Locate the cell with the specified text and output its (X, Y) center coordinate. 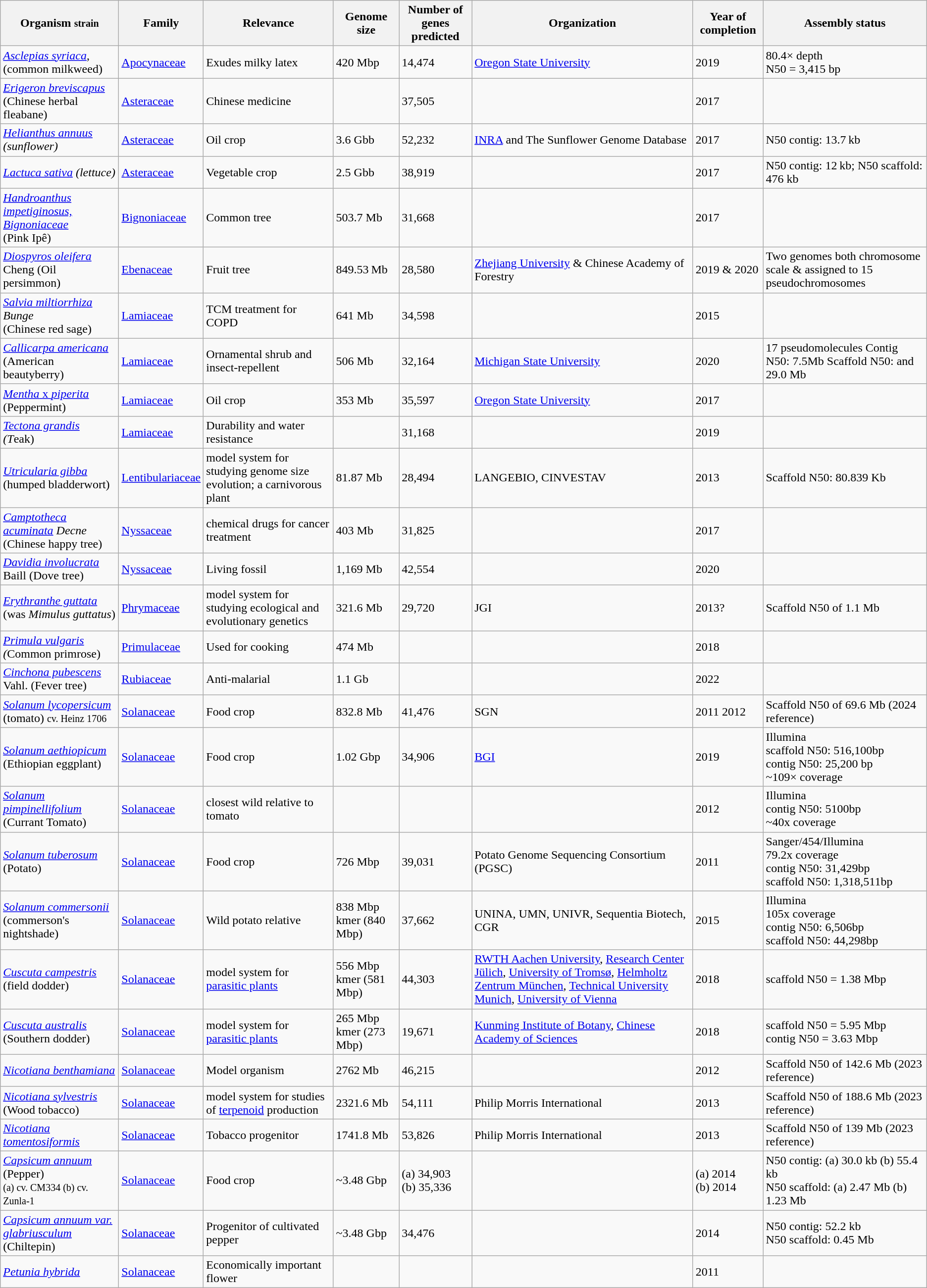
LANGEBIO, CINVESTAV (582, 477)
Tectona grandis(Teak) (59, 432)
14,474 (436, 62)
Solanum commersonii (commerson's nightshade) (59, 920)
N50 contig: 13.7 kb (845, 140)
81.87 Mb (366, 477)
Durability and water resistance (268, 432)
37,662 (436, 920)
353 Mb (366, 400)
2011 2012 (728, 711)
Handroanthus impetiginosus, Bignoniaceae(Pink Ipê) (59, 218)
31,668 (436, 218)
38,919 (436, 172)
scaffold N50 = 1.38 Mbp (845, 979)
17 pseudomolecules Contig N50: 7.5Mb Scaffold N50: and 29.0 Mb (845, 361)
Zhejiang University & Chinese Academy of Forestry (582, 270)
Scaffold N50 of 188.6 Mb (2023 reference) (845, 1102)
SGN (582, 711)
2014 (728, 1233)
Cinchona pubescens Vahl. (Fever tree) (59, 679)
Illuminacontig N50: 5100bp~40x coverage (845, 809)
Bignoniaceae (161, 218)
37,505 (436, 101)
2019 & 2020 (728, 270)
46,215 (436, 1071)
Nicotiana sylvestris (Wood tobacco) (59, 1102)
Model organism (268, 1071)
scaffold N50 = 5.95 Mbpcontig N50 = 3.63 Mbp (845, 1031)
403 Mb (366, 530)
Utricularia gibba (humped bladderwort) (59, 477)
2762 Mb (366, 1071)
UNINA, UMN, UNIVR, Sequentia Biotech, CGR (582, 920)
Two genomes both chromosome scale & assigned to 15 pseudochromosomes (845, 270)
29,720 (436, 608)
1.1 Gb (366, 679)
Primulaceae (161, 647)
503.7 Mb (366, 218)
Sanger/454/Illumina79.2x coveragecontig N50: 31,429bpscaffold N50: 1,318,511bp (845, 862)
Davidia involucrata Baill (Dove tree) (59, 569)
1.02 Gbp (366, 757)
28,580 (436, 270)
1741.8 Mb (366, 1135)
2321.6 Mb (366, 1102)
31,825 (436, 530)
Lentibulariaceae (161, 477)
Exudes milky latex (268, 62)
726 Mbp (366, 862)
80.4× depthN50 = 3,415 bp (845, 62)
Scaffold N50 of 1.1 Mb (845, 608)
Salvia miltiorrhiza Bunge(Chinese red sage) (59, 315)
31,168 (436, 432)
Apocynaceae (161, 62)
34,598 (436, 315)
Organism strain (59, 23)
(a) 2014(b) 2014 (728, 1181)
556 Mbp kmer (581 Mbp) (366, 979)
34,906 (436, 757)
Capsicum annuum (Pepper)(a) cv. CM334 (b) cv. Zunla-1 (59, 1181)
Asclepias syriaca, (common milkweed) (59, 62)
2022 (728, 679)
Illuminascaffold N50: 516,100bpcontig N50: 25,200 bp~109× coverage (845, 757)
Chinese medicine (268, 101)
RWTH Aachen University, Research Center Jülich, University of Tromsø, Helmholtz Zentrum München, Technical University Munich, University of Vienna (582, 979)
model system for studying ecological and evolutionary genetics (268, 608)
chemical drugs for cancer treatment (268, 530)
model system for studying genome size evolution; a carnivorous plant (268, 477)
Illumina105x coveragecontig N50: 6,506bpscaffold N50: 44,298bp (845, 920)
TCM treatment for COPD (268, 315)
Living fossil (268, 569)
Mentha x piperita (Peppermint) (59, 400)
BGI (582, 757)
Scaffold N50 of 139 Mb (2023 reference) (845, 1135)
2.5 Gbb (366, 172)
42,554 (436, 569)
Year of completion (728, 23)
Tobacco progenitor (268, 1135)
Cuscuta australis (Southern dodder) (59, 1031)
Scaffold N50 of 142.6 Mb (2023 reference) (845, 1071)
Scaffold N50: 80.839 Kb (845, 477)
Lactuca sativa (lettuce) (59, 172)
Fruit tree (268, 270)
52,232 (436, 140)
Erythranthe guttata(was Mimulus guttatus) (59, 608)
closest wild relative to tomato (268, 809)
Genome size (366, 23)
JGI (582, 608)
321.6 Mb (366, 608)
Capsicum annuum var. glabriusculum (Chiltepin) (59, 1233)
35,597 (436, 400)
Primula vulgaris (Common primrose) (59, 647)
Solanum aethiopicum (Ethiopian eggplant) (59, 757)
Camptotheca acuminata Decne(Chinese happy tree) (59, 530)
Anti-malarial (268, 679)
265 Mbpkmer (273 Mbp) (366, 1031)
Callicarpa americana (American beautyberry) (59, 361)
849.53 Mb (366, 270)
Solanum lycopersicum (tomato) cv. Heinz 1706 (59, 711)
Nicotiana tomentosiformis (59, 1135)
Economically important flower (268, 1272)
INRA and The Sunflower Genome Database (582, 140)
2013? (728, 608)
Potato Genome Sequencing Consortium (PGSC) (582, 862)
Wild potato relative (268, 920)
44,303 (436, 979)
Cuscuta campestris(field dodder) (59, 979)
32,164 (436, 361)
53,826 (436, 1135)
Solanum tuberosum (Potato) (59, 862)
Ornamental shrub and insect-repellent (268, 361)
Assembly status (845, 23)
54,111 (436, 1102)
641 Mb (366, 315)
N50 contig: (a) 30.0 kb (b) 55.4 kbN50 scaffold: (a) 2.47 Mb (b) 1.23 Mb (845, 1181)
1,169 Mb (366, 569)
Common tree (268, 218)
Nicotiana benthamiana (59, 1071)
(a) 34,903(b) 35,336 (436, 1181)
Number of genes predicted (436, 23)
Rubiaceae (161, 679)
Helianthus annuus (sunflower) (59, 140)
N50 contig: 12 kb; N50 scaffold: 476 kb (845, 172)
Organization (582, 23)
28,494 (436, 477)
838 Mbp kmer (840 Mbp) (366, 920)
Progenitor of cultivated pepper (268, 1233)
Vegetable crop (268, 172)
3.6 Gbb (366, 140)
Relevance (268, 23)
Erigeron breviscapus (Chinese herbal fleabane) (59, 101)
832.8 Mb (366, 711)
506 Mb (366, 361)
Diospyros oleifera Cheng (Oil persimmon) (59, 270)
Solanum pimpinellifolium (Currant Tomato) (59, 809)
model system for studies of terpenoid production (268, 1102)
34,476 (436, 1233)
Phrymaceae (161, 608)
N50 contig: 52.2 kbN50 scaffold: 0.45 Mb (845, 1233)
Michigan State University (582, 361)
Used for cooking (268, 647)
Kunming Institute of Botany, Chinese Academy of Sciences (582, 1031)
Scaffold N50 of 69.6 Mb (2024 reference) (845, 711)
474 Mb (366, 647)
19,671 (436, 1031)
420 Mbp (366, 62)
Family (161, 23)
Ebenaceae (161, 270)
41,476 (436, 711)
39,031 (436, 862)
Petunia hybrida (59, 1272)
